Provide the (x, y) coordinate of the cell's center where the given text is located.  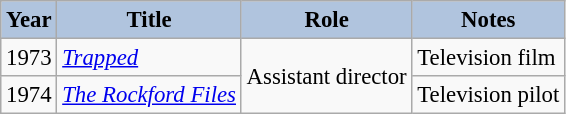
Television pilot (488, 95)
Trapped (149, 58)
Assistant director (326, 76)
Title (149, 20)
Role (326, 20)
The Rockford Files (149, 95)
Year (29, 20)
1974 (29, 95)
Notes (488, 20)
1973 (29, 58)
Television film (488, 58)
